Provide the [x, y] coordinate of the cell's center where the given text is located.  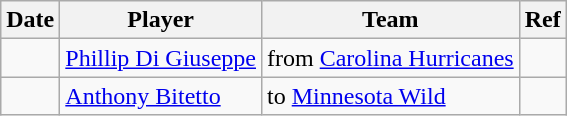
Anthony Bitetto [161, 96]
Ref [542, 20]
Date [30, 20]
from Carolina Hurricanes [391, 58]
Phillip Di Giuseppe [161, 58]
to Minnesota Wild [391, 96]
Team [391, 20]
Player [161, 20]
